From the cell containing the given text, extract its center point as (x, y) coordinate. 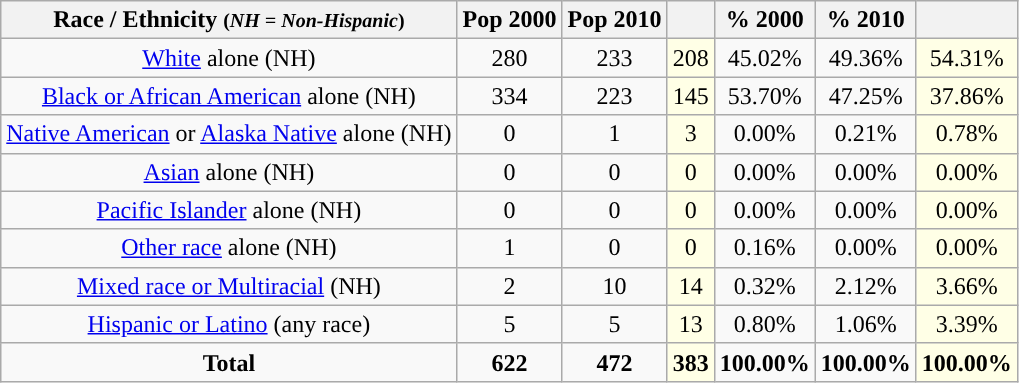
14 (690, 286)
Mixed race or Multiracial (NH) (229, 286)
280 (510, 58)
334 (510, 96)
208 (690, 58)
0.32% (764, 286)
Hispanic or Latino (any race) (229, 324)
1.06% (866, 324)
49.36% (866, 58)
Asian alone (NH) (229, 172)
Total (229, 362)
383 (690, 362)
Pacific Islander alone (NH) (229, 210)
3.66% (966, 286)
0.78% (966, 134)
Pop 2010 (614, 20)
Other race alone (NH) (229, 248)
0.21% (866, 134)
54.31% (966, 58)
% 2000 (764, 20)
472 (614, 362)
White alone (NH) (229, 58)
3 (690, 134)
145 (690, 96)
Pop 2000 (510, 20)
53.70% (764, 96)
233 (614, 58)
45.02% (764, 58)
% 2010 (866, 20)
2 (510, 286)
2.12% (866, 286)
3.39% (966, 324)
47.25% (866, 96)
223 (614, 96)
37.86% (966, 96)
0.16% (764, 248)
Native American or Alaska Native alone (NH) (229, 134)
10 (614, 286)
622 (510, 362)
Black or African American alone (NH) (229, 96)
0.80% (764, 324)
Race / Ethnicity (NH = Non-Hispanic) (229, 20)
13 (690, 324)
